Return the [X, Y] coordinate for the center point of the cell that contains the specified text.  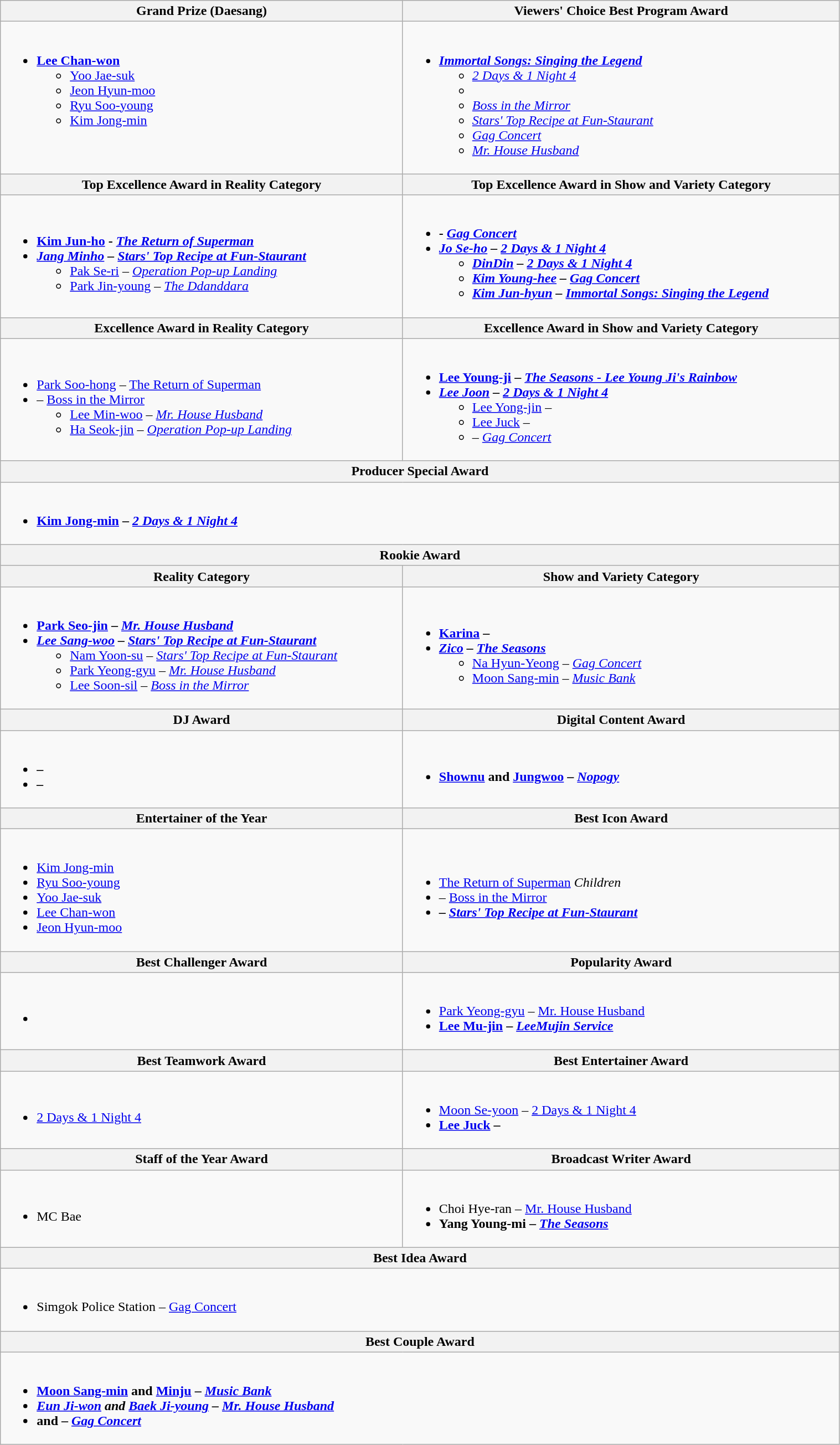
Staff of the Year Award [202, 1159]
The Return of Superman Children – Boss in the Mirror – Stars' Top Recipe at Fun-Staurant [621, 891]
Rookie Award [420, 555]
Shownu and Jungwoo – Nopogy [621, 769]
Moon Sang-min and Minju – Music BankEun Ji-won and Baek Ji-young – Mr. House Husband and – Gag Concert [420, 1398]
Kim Jong-minRyu Soo-youngYoo Jae-sukLee Chan-wonJeon Hyun-moo [202, 891]
Park Soo-hong – The Return of Superman – Boss in the MirrorLee Min-woo – Mr. House HusbandHa Seok-jin – Operation Pop-up Landing [202, 400]
Popularity Award [621, 962]
Immortal Songs: Singing the Legend2 Days & 1 Night 4Boss in the MirrorStars' Top Recipe at Fun-StaurantGag ConcertMr. House Husband [621, 97]
Moon Se-yoon – 2 Days & 1 Night 4Lee Juck – [621, 1110]
Show and Variety Category [621, 576]
Best Couple Award [420, 1341]
Entertainer of the Year [202, 819]
Producer Special Award [420, 471]
MC Bae [202, 1209]
Viewers' Choice Best Program Award [621, 11]
Karina – Zico – The SeasonsNa Hyun-Yeong – Gag ConcertMoon Sang-min – Music Bank [621, 648]
2 Days & 1 Night 4 [202, 1110]
Park Yeong-gyu – Mr. House HusbandLee Mu-jin – LeeMujin Service [621, 1011]
Excellence Award in Reality Category [202, 328]
Best Icon Award [621, 819]
Choi Hye-ran – Mr. House HusbandYang Young-mi – The Seasons [621, 1209]
Simgok Police Station – Gag Concert [420, 1299]
Reality Category [202, 576]
Top Excellence Award in Show and Variety Category [621, 184]
Kim Jun-ho - The Return of SupermanJang Minho – Stars' Top Recipe at Fun-StaurantPak Se-ri – Operation Pop-up LandingPark Jin-young – The Ddanddara [202, 256]
Digital Content Award [621, 719]
Excellence Award in Show and Variety Category [621, 328]
Kim Jong-min – 2 Days & 1 Night 4 [420, 513]
- Gag ConcertJo Se-ho – 2 Days & 1 Night 4DinDin – 2 Days & 1 Night 4Kim Young-hee – Gag ConcertKim Jun-hyun – Immortal Songs: Singing the Legend [621, 256]
Best Challenger Award [202, 962]
Grand Prize (Daesang) [202, 11]
Lee Young-ji – The Seasons - Lee Young Ji's RainbowLee Joon – 2 Days & 1 Night 4Lee Yong-jin – Lee Juck – – Gag Concert [621, 400]
Best Teamwork Award [202, 1061]
Best Idea Award [420, 1258]
Lee Chan-wonYoo Jae-sukJeon Hyun-mooRyu Soo-youngKim Jong-min [202, 97]
Top Excellence Award in Reality Category [202, 184]
Broadcast Writer Award [621, 1159]
Best Entertainer Award [621, 1061]
– – [202, 769]
DJ Award [202, 719]
